Extract the (x, y) coordinate from the center of the cell holding the provided text.  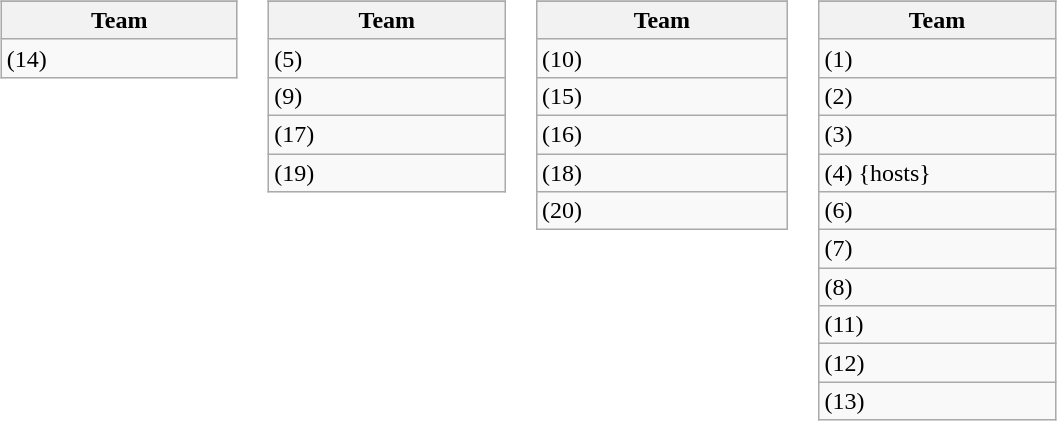
(11) (937, 325)
(5) (387, 58)
(19) (387, 173)
(8) (937, 287)
(7) (937, 249)
(15) (662, 96)
(13) (937, 401)
(16) (662, 134)
(20) (662, 211)
(6) (937, 211)
(12) (937, 363)
(10) (662, 58)
(17) (387, 134)
(2) (937, 96)
(1) (937, 58)
(14) (119, 58)
(3) (937, 134)
(18) (662, 173)
(9) (387, 96)
(4) {hosts} (937, 173)
